Pinpoint the cell where the given text exists, returning its [X, Y] midpoint coordinate. 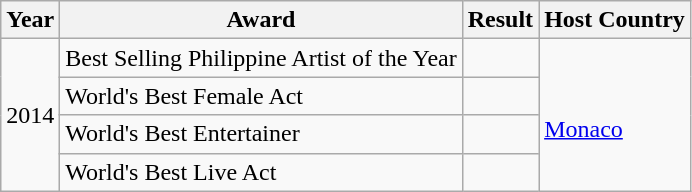
Monaco [615, 115]
World's Best Live Act [261, 172]
Year [30, 20]
2014 [30, 115]
Result [500, 20]
Award [261, 20]
Best Selling Philippine Artist of the Year [261, 58]
World's Best Entertainer [261, 134]
World's Best Female Act [261, 96]
Host Country [615, 20]
